Find where the given text appears and provide that cell's center as [x, y] coordinate. 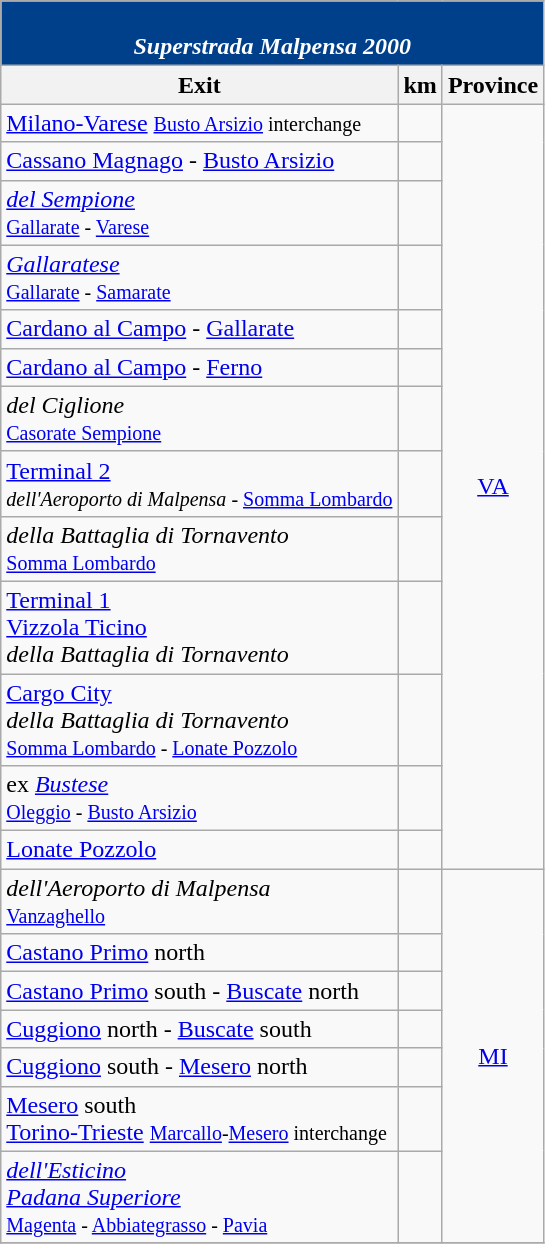
Mesero south Torino-Trieste Marcallo-Mesero interchange [200, 1118]
Province [492, 85]
ex BusteseOleggio - Busto Arsizio [200, 798]
dell'Esticino Padana SuperioreMagenta - Abbiategrasso - Pavia [200, 1197]
Cuggiono south - Mesero north [200, 1067]
Cargo City della Battaglia di TornaventoSomma Lombardo - Lonate Pozzolo [200, 720]
Castano Primo south - Buscate north [200, 991]
Cardano al Campo - Gallarate [200, 329]
Lonate Pozzolo [200, 850]
Exit [200, 85]
Terminal 1Vizzola Ticino della Battaglia di Tornavento [200, 627]
del CiglioneCasorate Sempione [200, 418]
GallarateseGallarate - Samarate [200, 278]
VA [492, 486]
del SempioneGallarate - Varese [200, 212]
Milano-Varese Busto Arsizio interchange [200, 123]
Cassano Magnago - Busto Arsizio [200, 161]
Castano Primo north [200, 953]
dell'Aeroporto di MalpensaVanzaghello [200, 902]
della Battaglia di TornaventoSomma Lombardo [200, 548]
Terminal 2 dell'Aeroporto di Malpensa - Somma Lombardo [200, 484]
Cuggiono north - Buscate south [200, 1029]
Superstrada Malpensa 2000 [272, 34]
Cardano al Campo - Ferno [200, 367]
MI [492, 1056]
km [420, 85]
